Return the (x, y) coordinate for the center point of the cell that contains the specified text.  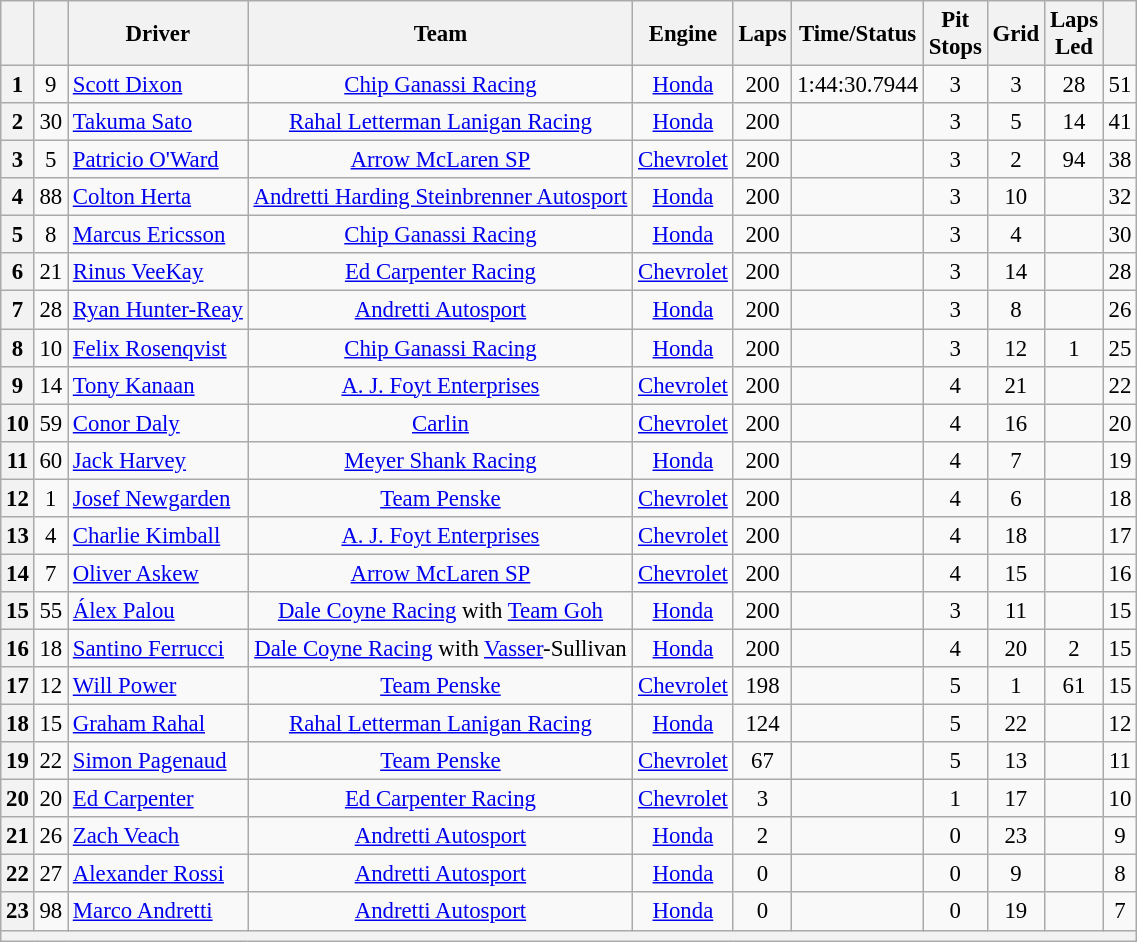
Rinus VeeKay (158, 273)
Ryan Hunter-Reay (158, 310)
Josef Newgarden (158, 498)
88 (50, 197)
Marcus Ericsson (158, 235)
Grid (1016, 34)
38 (1120, 160)
Team (440, 34)
Simon Pagenaud (158, 761)
Carlin (440, 423)
Patricio O'Ward (158, 160)
Alexander Rossi (158, 874)
Engine (683, 34)
Andretti Harding Steinbrenner Autosport (440, 197)
Conor Daly (158, 423)
124 (762, 724)
61 (1074, 686)
55 (50, 611)
Colton Herta (158, 197)
Jack Harvey (158, 460)
Dale Coyne Racing with Team Goh (440, 611)
94 (1074, 160)
PitStops (955, 34)
Charlie Kimball (158, 536)
Felix Rosenqvist (158, 348)
32 (1120, 197)
Santino Ferrucci (158, 648)
Meyer Shank Racing (440, 460)
Marco Andretti (158, 912)
98 (50, 912)
Scott Dixon (158, 85)
Will Power (158, 686)
198 (762, 686)
59 (50, 423)
Driver (158, 34)
41 (1120, 122)
67 (762, 761)
27 (50, 874)
51 (1120, 85)
60 (50, 460)
25 (1120, 348)
Tony Kanaan (158, 385)
Graham Rahal (158, 724)
Time/Status (858, 34)
Takuma Sato (158, 122)
Dale Coyne Racing with Vasser-Sullivan (440, 648)
1:44:30.7944 (858, 85)
Ed Carpenter (158, 799)
Oliver Askew (158, 573)
Zach Veach (158, 836)
LapsLed (1074, 34)
Álex Palou (158, 611)
Laps (762, 34)
